Output the (X, Y) coordinate of the center of the cell containing the given text.  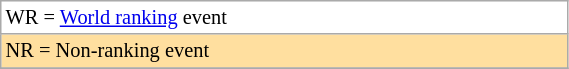
NR = Non-ranking event (284, 51)
WR = World ranking event (284, 17)
